Locate the cell with the specified text and output its (X, Y) center coordinate. 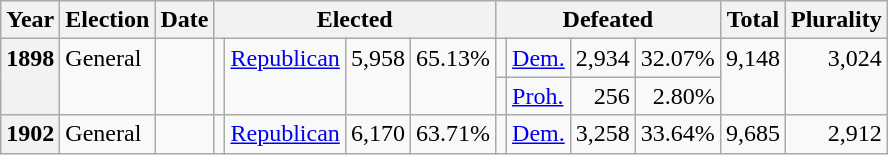
65.13% (452, 77)
Date (184, 20)
2.80% (678, 96)
3,024 (836, 77)
Proh. (539, 96)
1902 (30, 134)
3,258 (602, 134)
256 (602, 96)
Election (108, 20)
Total (752, 20)
Year (30, 20)
2,934 (602, 58)
63.71% (452, 134)
32.07% (678, 58)
1898 (30, 77)
5,958 (378, 77)
Elected (355, 20)
9,148 (752, 77)
33.64% (678, 134)
Plurality (836, 20)
Defeated (608, 20)
9,685 (752, 134)
2,912 (836, 134)
6,170 (378, 134)
